Find where the given text appears and provide that cell's center as [x, y] coordinate. 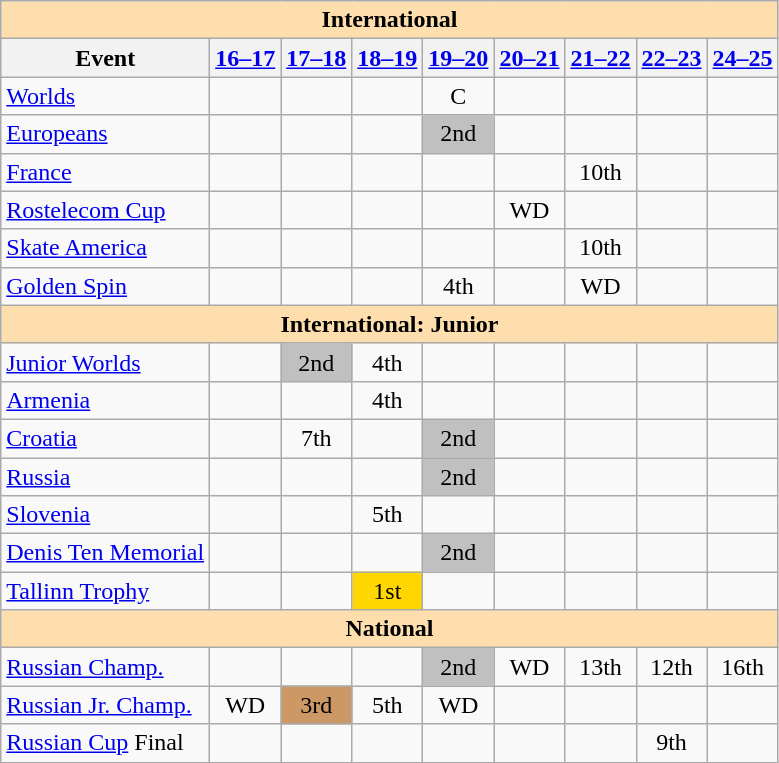
Junior Worlds [106, 362]
Russian Champ. [106, 667]
19–20 [458, 58]
International [390, 20]
Tallinn Trophy [106, 591]
22–23 [672, 58]
3rd [316, 705]
9th [672, 743]
Russian Jr. Champ. [106, 705]
18–19 [388, 58]
C [458, 96]
National [390, 629]
Worlds [106, 96]
Armenia [106, 400]
Rostelecom Cup [106, 210]
13th [600, 667]
16th [742, 667]
12th [672, 667]
France [106, 172]
International: Junior [390, 324]
Russia [106, 477]
Denis Ten Memorial [106, 553]
Event [106, 58]
20–21 [530, 58]
24–25 [742, 58]
1st [388, 591]
Europeans [106, 134]
Russian Cup Final [106, 743]
21–22 [600, 58]
Croatia [106, 438]
17–18 [316, 58]
Slovenia [106, 515]
Skate America [106, 248]
16–17 [246, 58]
7th [316, 438]
Golden Spin [106, 286]
